Search for the cell housing the specified text and yield its [X, Y] center coordinate. 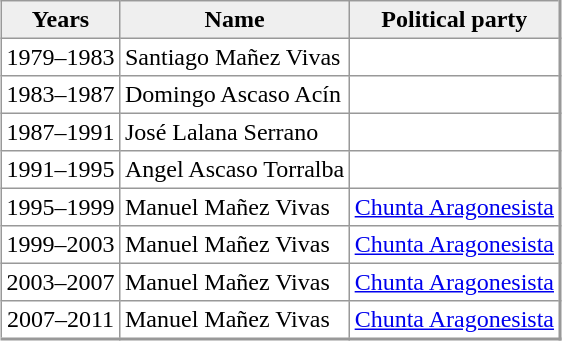
Angel Ascaso Torralba [235, 170]
José Lalana Serrano [235, 132]
1979–1983 [60, 57]
Years [60, 20]
1983–1987 [60, 95]
Domingo Ascaso Acín [235, 95]
2007–2011 [60, 320]
Political party [454, 20]
1987–1991 [60, 132]
1991–1995 [60, 170]
Name [235, 20]
2003–2007 [60, 282]
1999–2003 [60, 245]
Santiago Mañez Vivas [235, 57]
1995–1999 [60, 207]
